From the cell containing the given text, extract its center point as [x, y] coordinate. 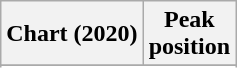
Peakposition [189, 34]
Chart (2020) [72, 34]
